Return the [x, y] coordinate for the center point of the cell that contains the specified text.  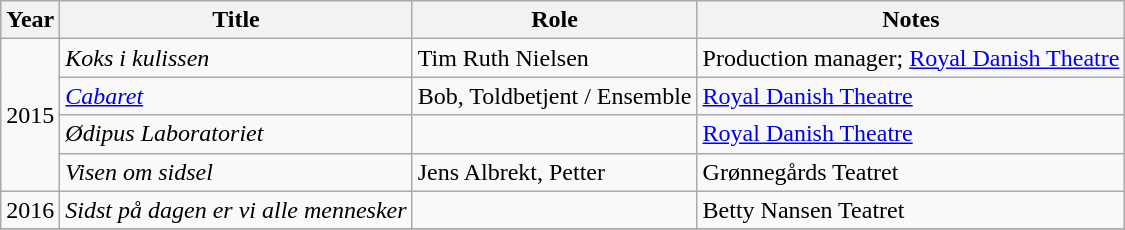
Koks i kulissen [236, 58]
Tim Ruth Nielsen [554, 58]
2016 [30, 210]
Visen om sidsel [236, 172]
Grønnegårds Teatret [911, 172]
Production manager; Royal Danish Theatre [911, 58]
Year [30, 20]
Ødipus Laboratoriet [236, 134]
Bob, Toldbetjent / Ensemble [554, 96]
Notes [911, 20]
Sidst på dagen er vi alle mennesker [236, 210]
Role [554, 20]
2015 [30, 115]
Title [236, 20]
Betty Nansen Teatret [911, 210]
Cabaret [236, 96]
Jens Albrekt, Petter [554, 172]
